Search for the cell housing the specified text and yield its (X, Y) center coordinate. 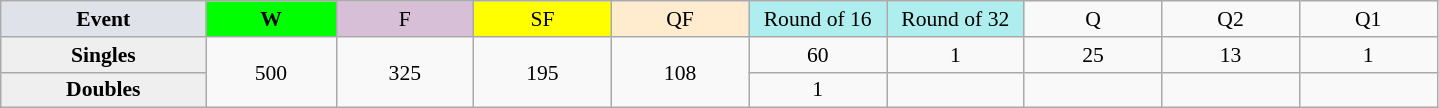
SF (543, 19)
500 (271, 72)
Doubles (104, 90)
Q (1093, 19)
Q2 (1231, 19)
Singles (104, 55)
325 (405, 72)
Event (104, 19)
F (405, 19)
Q1 (1368, 19)
Round of 16 (818, 19)
QF (680, 19)
Round of 32 (955, 19)
25 (1093, 55)
W (271, 19)
60 (818, 55)
108 (680, 72)
195 (543, 72)
13 (1231, 55)
